Capture the cell that displays the provided text and extract its (x, y) central coordinate. 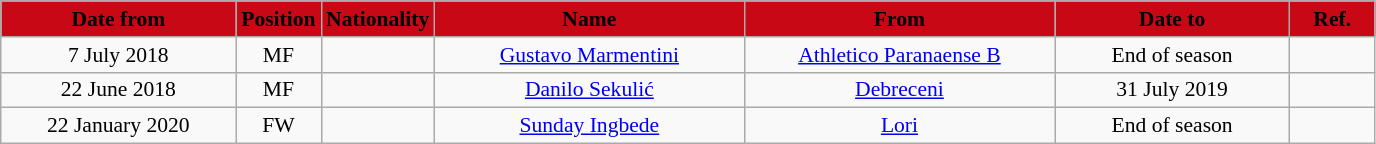
7 July 2018 (118, 55)
Nationality (378, 19)
Sunday Ingbede (589, 126)
Debreceni (899, 90)
Ref. (1332, 19)
Name (589, 19)
31 July 2019 (1172, 90)
Date from (118, 19)
From (899, 19)
Gustavo Marmentini (589, 55)
22 June 2018 (118, 90)
22 January 2020 (118, 126)
Danilo Sekulić (589, 90)
FW (278, 126)
Date to (1172, 19)
Athletico Paranaense B (899, 55)
Lori (899, 126)
Position (278, 19)
